From the cell containing the given text, extract its center point as [X, Y] coordinate. 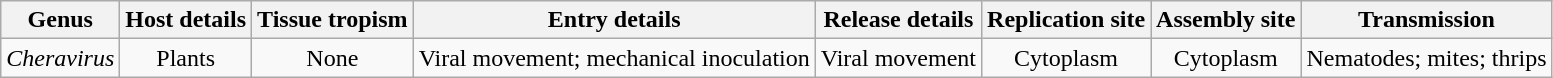
Replication site [1066, 20]
Entry details [614, 20]
None [333, 58]
Nematodes; mites; thrips [1426, 58]
Release details [898, 20]
Plants [186, 58]
Tissue tropism [333, 20]
Viral movement; mechanical inoculation [614, 58]
Transmission [1426, 20]
Viral movement [898, 58]
Assembly site [1226, 20]
Host details [186, 20]
Genus [60, 20]
Cheravirus [60, 58]
